Extract the (x, y) coordinate from the center of the cell holding the provided text.  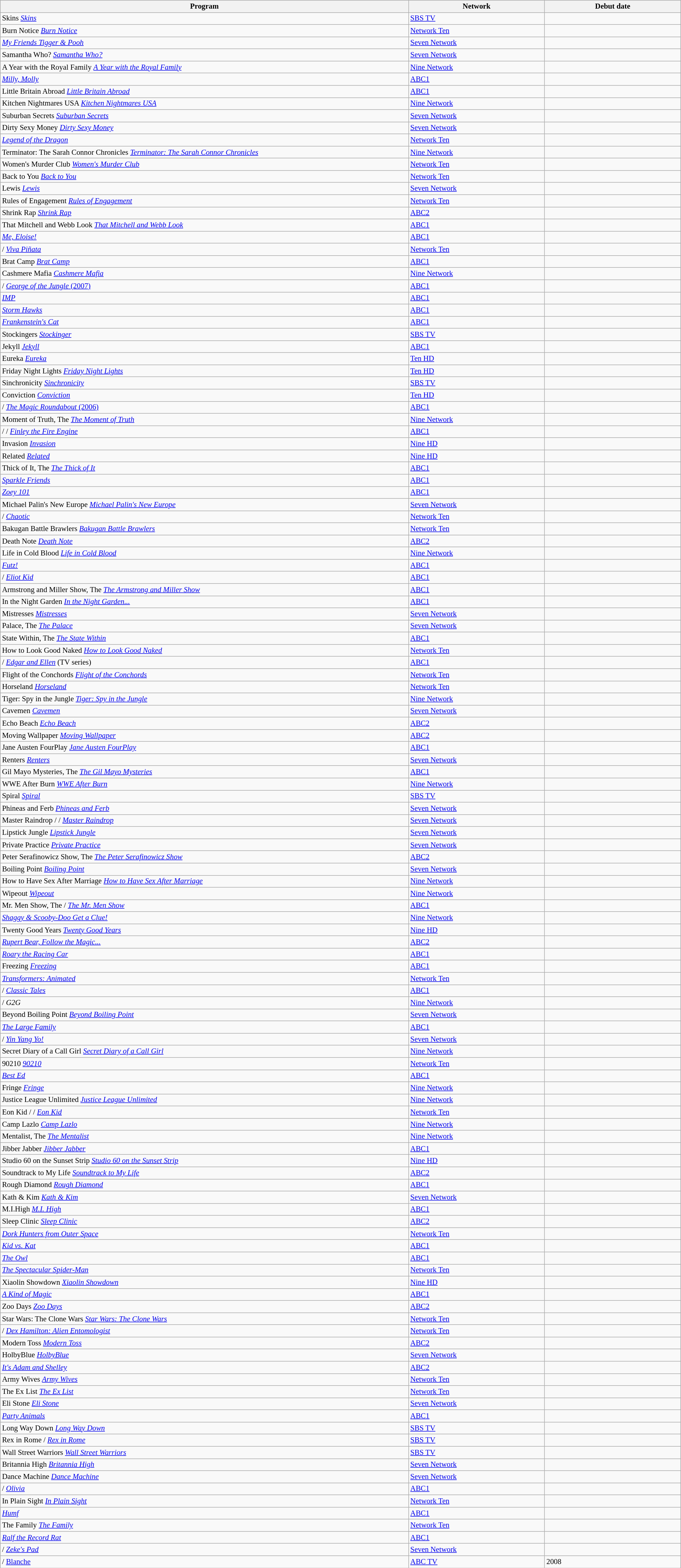
Soundtrack to My Life Soundtrack to My Life (205, 1173)
Wall Street Warriors Wall Street Warriors (205, 1452)
Rules of Engagement Rules of Engagement (205, 201)
Lipstick Jungle Lipstick Jungle (205, 833)
/ Olivia (205, 1489)
Futz! (205, 565)
Women's Murder Club Women's Murder Club (205, 164)
WWE After Burn WWE After Burn (205, 784)
Mistresses Mistresses (205, 614)
Peter Serafinowicz Show, The The Peter Serafinowicz Show (205, 857)
Humf (205, 1513)
Secret Diary of a Call Girl Secret Diary of a Call Girl (205, 1051)
Cavemen Cavemen (205, 711)
Me, Eloise! (205, 237)
The Family The Family (205, 1525)
In Plain Sight In Plain Sight (205, 1501)
/ The Magic Roundabout (2006) (205, 408)
ABC TV (476, 1562)
Studio 60 on the Sunset Strip Studio 60 on the Sunset Strip (205, 1161)
Michael Palin's New Europe Michael Palin's New Europe (205, 504)
Program (205, 6)
Back to You Back to You (205, 176)
Master Raindrop / / Master Raindrop (205, 820)
Bakugan Battle Brawlers Bakugan Battle Brawlers (205, 529)
Little Britain Abroad Little Britain Abroad (205, 92)
Moving Wallpaper Moving Wallpaper (205, 735)
Flight of the Conchords Flight of the Conchords (205, 675)
Army Wives Army Wives (205, 1379)
Rupert Bear, Follow the Magic... (205, 942)
Jane Austen FourPlay Jane Austen FourPlay (205, 748)
Ralf the Record Rat (205, 1537)
Palace, The The Palace (205, 626)
Eureka Eureka (205, 359)
Justice League Unlimited Justice League Unlimited (205, 1100)
How to Have Sex After Marriage How to Have Sex After Marriage (205, 881)
Best Ed (205, 1076)
/ Chaotic (205, 517)
The Ex List The Ex List (205, 1392)
Kitchen Nightmares USA Kitchen Nightmares USA (205, 103)
M.I.High M.I. High (205, 1209)
That Mitchell and Webb Look That Mitchell and Webb Look (205, 225)
It's Adam and Shelley (205, 1367)
Fringe Fringe (205, 1088)
Spiral Spiral (205, 796)
Jibber Jabber Jibber Jabber (205, 1149)
Armstrong and Miller Show, The The Armstrong and Miller Show (205, 590)
/ / Finley the Fire Engine (205, 432)
Tiger: Spy in the Jungle Tiger: Spy in the Jungle (205, 699)
Network (476, 6)
Storm Hawks (205, 310)
Roary the Racing Car (205, 954)
/ Zeke's Pad (205, 1550)
Stockingers Stockinger (205, 334)
Eon Kid / / Eon Kid (205, 1112)
Frankenstein's Cat (205, 322)
Gil Mayo Mysteries, The The Gil Mayo Mysteries (205, 772)
Kath & Kim Kath & Kim (205, 1197)
Beyond Boiling Point Beyond Boiling Point (205, 1015)
The Large Family (205, 1027)
Legend of the Dragon (205, 140)
Star Wars: The Clone Wars Star Wars: The Clone Wars (205, 1319)
My Friends Tigger & Pooh (205, 43)
Zoey 101 (205, 492)
Shrink Rap Shrink Rap (205, 213)
Kid vs. Kat (205, 1246)
/ G2G (205, 1003)
In the Night Garden In the Night Garden... (205, 602)
Brat Camp Brat Camp (205, 261)
Private Practice Private Practice (205, 845)
Echo Beach Echo Beach (205, 723)
Dirty Sexy Money Dirty Sexy Money (205, 128)
90210 90210 (205, 1064)
/ George of the Jungle (2007) (205, 286)
Britannia High Britannia High (205, 1465)
Terminator: The Sarah Connor Chronicles Terminator: The Sarah Connor Chronicles (205, 152)
Friday Night Lights Friday Night Lights (205, 371)
Rough Diamond Rough Diamond (205, 1185)
/ Classic Tales (205, 991)
Sparkle Friends (205, 480)
Cashmere Mafia Cashmere Mafia (205, 274)
Burn Notice Burn Notice (205, 31)
Wipeout Wipeout (205, 893)
Mr. Men Show, The / The Mr. Men Show (205, 906)
/ Dex Hamilton: Alien Entomologist (205, 1331)
Conviction Conviction (205, 395)
Moment of Truth, The The Moment of Truth (205, 419)
Twenty Good Years Twenty Good Years (205, 930)
Jekyll Jekyll (205, 346)
Horseland Horseland (205, 687)
Xiaolin Showdown Xiaolin Showdown (205, 1282)
/ Edgar and Ellen (TV series) (205, 662)
Boiling Point Boiling Point (205, 869)
2008 (613, 1562)
How to Look Good Naked How to Look Good Naked (205, 650)
Life in Cold Blood Life in Cold Blood (205, 553)
The Spectacular Spider-Man (205, 1270)
Skins Skins (205, 18)
Sinchronicity Sinchronicity (205, 383)
Dork Hunters from Outer Space (205, 1234)
State Within, The The State Within (205, 638)
Suburban Secrets Suburban Secrets (205, 116)
Rex in Rome / Rex in Rome (205, 1440)
The Owl (205, 1258)
Modern Toss Modern Toss (205, 1343)
Lewis Lewis (205, 189)
IMP (205, 298)
Mentalist, The The Mentalist (205, 1136)
Invasion Invasion (205, 444)
/ Viva Piñata (205, 250)
Phineas and Ferb Phineas and Ferb (205, 808)
Sleep Clinic Sleep Clinic (205, 1222)
Shaggy & Scooby-Doo Get a Clue! (205, 918)
Milly, Molly (205, 79)
Debut date (613, 6)
Eli Stone Eli Stone (205, 1404)
Camp Lazlo Camp Lazlo (205, 1124)
Related Related (205, 456)
Zoo Days Zoo Days (205, 1307)
A Kind of Magic (205, 1294)
Dance Machine Dance Machine (205, 1477)
Party Animals (205, 1416)
Long Way Down Long Way Down (205, 1428)
A Year with the Royal Family A Year with the Royal Family (205, 67)
HolbyBlue HolbyBlue (205, 1355)
Freezing Freezing (205, 966)
Thick of It, The The Thick of It (205, 468)
/ Blanche (205, 1562)
/ Yin Yang Yo! (205, 1039)
Transformers: Animated (205, 978)
Death Note Death Note (205, 541)
Renters Renters (205, 760)
/ Eliot Kid (205, 577)
Samantha Who? Samantha Who? (205, 55)
